Scan for the cell matching the given text and deliver its (X, Y) coordinate at center. 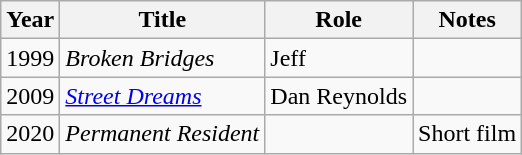
Jeff (339, 58)
Dan Reynolds (339, 96)
Title (162, 20)
Street Dreams (162, 96)
Role (339, 20)
Broken Bridges (162, 58)
Permanent Resident (162, 134)
Short film (468, 134)
Year (30, 20)
1999 (30, 58)
2020 (30, 134)
Notes (468, 20)
2009 (30, 96)
